Scan for the cell matching the given text and deliver its (x, y) coordinate at center. 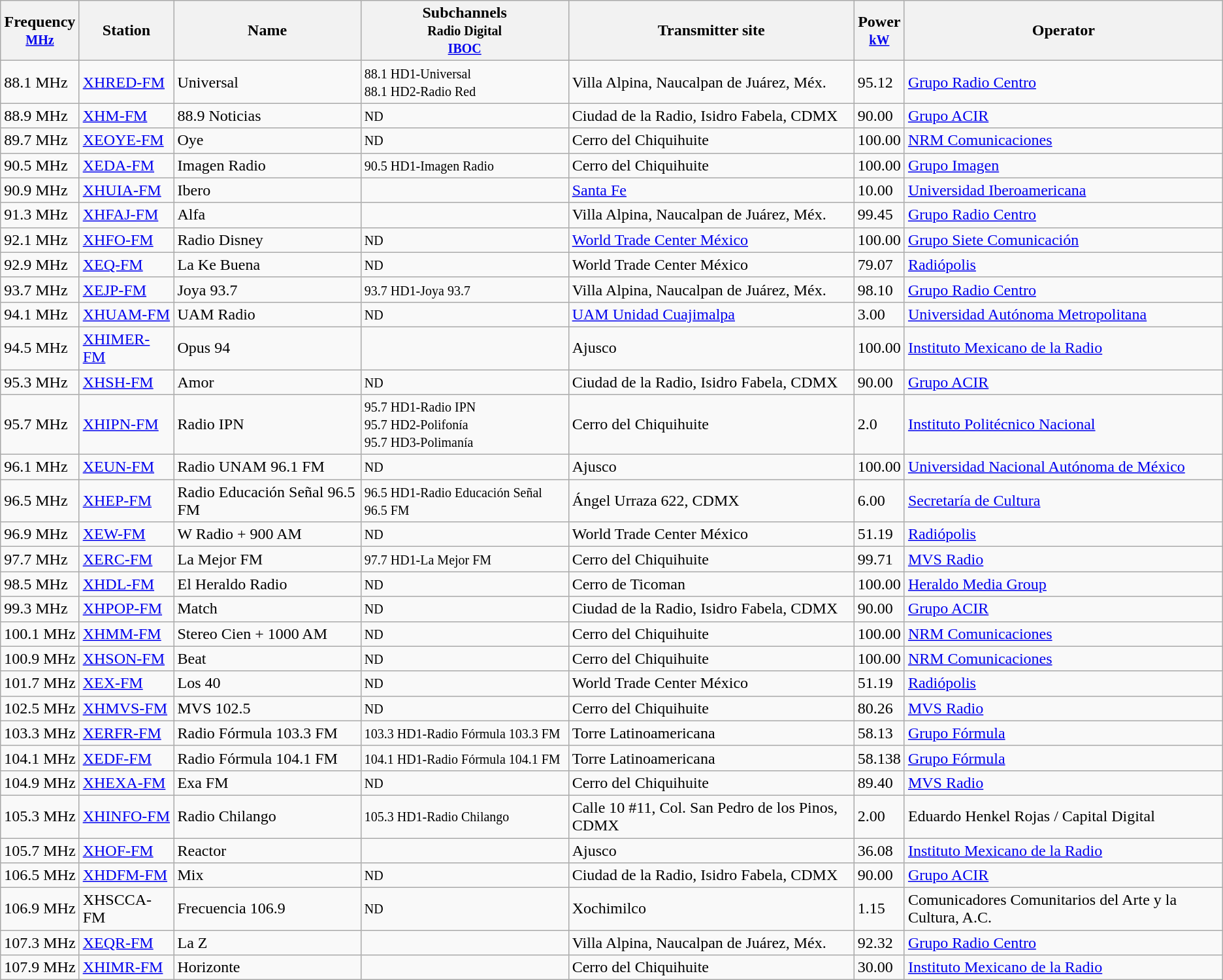
Eduardo Henkel Rojas / Capital Digital (1064, 817)
Calle 10 #11, Col. San Pedro de los Pinos, CDMX (711, 817)
Cerro de Ticoman (711, 584)
Xochimilco (711, 909)
106.9 MHz (40, 909)
XEQ-FM (127, 265)
105.3 HD1-Radio Chilango (465, 817)
XEQR-FM (127, 943)
XERFR-FM (127, 733)
95.3 MHz (40, 382)
XEUN-FM (127, 467)
XHFO-FM (127, 240)
XEDF-FM (127, 758)
Radio Fórmula 104.1 FM (267, 758)
Ibero (267, 190)
XHEP-FM (127, 500)
101.7 MHz (40, 683)
105.7 MHz (40, 850)
89.7 MHz (40, 140)
XHINFO-FM (127, 817)
PowerkW (879, 31)
3.00 (879, 314)
Station (127, 31)
UAM Radio (267, 314)
Los 40 (267, 683)
95.7 HD1-Radio IPN95.7 HD2-Polifonía95.7 HD3-Polimanía (465, 425)
90.9 MHz (40, 190)
107.9 MHz (40, 968)
Grupo Siete Comunicación (1064, 240)
105.3 MHz (40, 817)
Oye (267, 140)
88.1 HD1-Universal88.1 HD2-Radio Red (465, 82)
88.9 Noticias (267, 116)
10.00 (879, 190)
96.5 MHz (40, 500)
99.45 (879, 215)
XHSH-FM (127, 382)
93.7 HD1-Joya 93.7 (465, 289)
Imagen Radio (267, 165)
Grupo Imagen (1064, 165)
Heraldo Media Group (1064, 584)
100.1 MHz (40, 634)
Opus 94 (267, 348)
Comunicadores Comunitarios del Arte y la Cultura, A.C. (1064, 909)
92.32 (879, 943)
El Heraldo Radio (267, 584)
79.07 (879, 265)
93.7 MHz (40, 289)
XHM-FM (127, 116)
95.12 (879, 82)
102.5 MHz (40, 708)
La Ke Buena (267, 265)
Universidad Iberoamericana (1064, 190)
XHMVS-FM (127, 708)
XEJP-FM (127, 289)
XHDL-FM (127, 584)
XHFAJ-FM (127, 215)
XHSON-FM (127, 659)
XEX-FM (127, 683)
XHUAM-FM (127, 314)
104.1 MHz (40, 758)
XHIMER-FM (127, 348)
Secretaría de Cultura (1064, 500)
Horizonte (267, 968)
96.1 MHz (40, 467)
104.1 HD1-Radio Fórmula 104.1 FM (465, 758)
80.26 (879, 708)
89.40 (879, 783)
XEW-FM (127, 534)
104.9 MHz (40, 783)
W Radio + 900 AM (267, 534)
6.00 (879, 500)
36.08 (879, 850)
Frecuencia 106.9 (267, 909)
FrequencyMHz (40, 31)
97.7 HD1-La Mejor FM (465, 559)
103.3 HD1-Radio Fórmula 103.3 FM (465, 733)
XERC-FM (127, 559)
96.9 MHz (40, 534)
Instituto Politécnico Nacional (1064, 425)
XHOF-FM (127, 850)
XHPOP-FM (127, 609)
XHRED-FM (127, 82)
88.9 MHz (40, 116)
Universal (267, 82)
103.3 MHz (40, 733)
Match (267, 609)
92.9 MHz (40, 265)
94.5 MHz (40, 348)
Alfa (267, 215)
98.5 MHz (40, 584)
92.1 MHz (40, 240)
Radio Fórmula 103.3 FM (267, 733)
Amor (267, 382)
Radio Educación Señal 96.5 FM (267, 500)
XHSCCA-FM (127, 909)
XHIPN-FM (127, 425)
107.3 MHz (40, 943)
94.1 MHz (40, 314)
La Mejor FM (267, 559)
1.15 (879, 909)
97.7 MHz (40, 559)
2.0 (879, 425)
Ángel Urraza 622, CDMX (711, 500)
XHMM-FM (127, 634)
XHEXA-FM (127, 783)
XHDFM-FM (127, 875)
MVS 102.5 (267, 708)
Radio IPN (267, 425)
99.3 MHz (40, 609)
90.5 HD1-Imagen Radio (465, 165)
SubchannelsRadio DigitalIBOC (465, 31)
Operator (1064, 31)
Stereo Cien + 1000 AM (267, 634)
88.1 MHz (40, 82)
XHIMR-FM (127, 968)
La Z (267, 943)
91.3 MHz (40, 215)
Joya 93.7 (267, 289)
Reactor (267, 850)
Exa FM (267, 783)
96.5 HD1-Radio Educación Señal 96.5 FM (465, 500)
2.00 (879, 817)
Santa Fe (711, 190)
95.7 MHz (40, 425)
Radio UNAM 96.1 FM (267, 467)
Universidad Nacional Autónoma de México (1064, 467)
58.13 (879, 733)
XEOYE-FM (127, 140)
Universidad Autónoma Metropolitana (1064, 314)
Name (267, 31)
30.00 (879, 968)
XHUIA-FM (127, 190)
Transmitter site (711, 31)
99.71 (879, 559)
98.10 (879, 289)
Radio Chilango (267, 817)
Beat (267, 659)
Radio Disney (267, 240)
UAM Unidad Cuajimalpa (711, 314)
XEDA-FM (127, 165)
Mix (267, 875)
100.9 MHz (40, 659)
58.138 (879, 758)
90.5 MHz (40, 165)
106.5 MHz (40, 875)
